Detect which cell encompasses the target text, then output its [x, y] center coordinate. 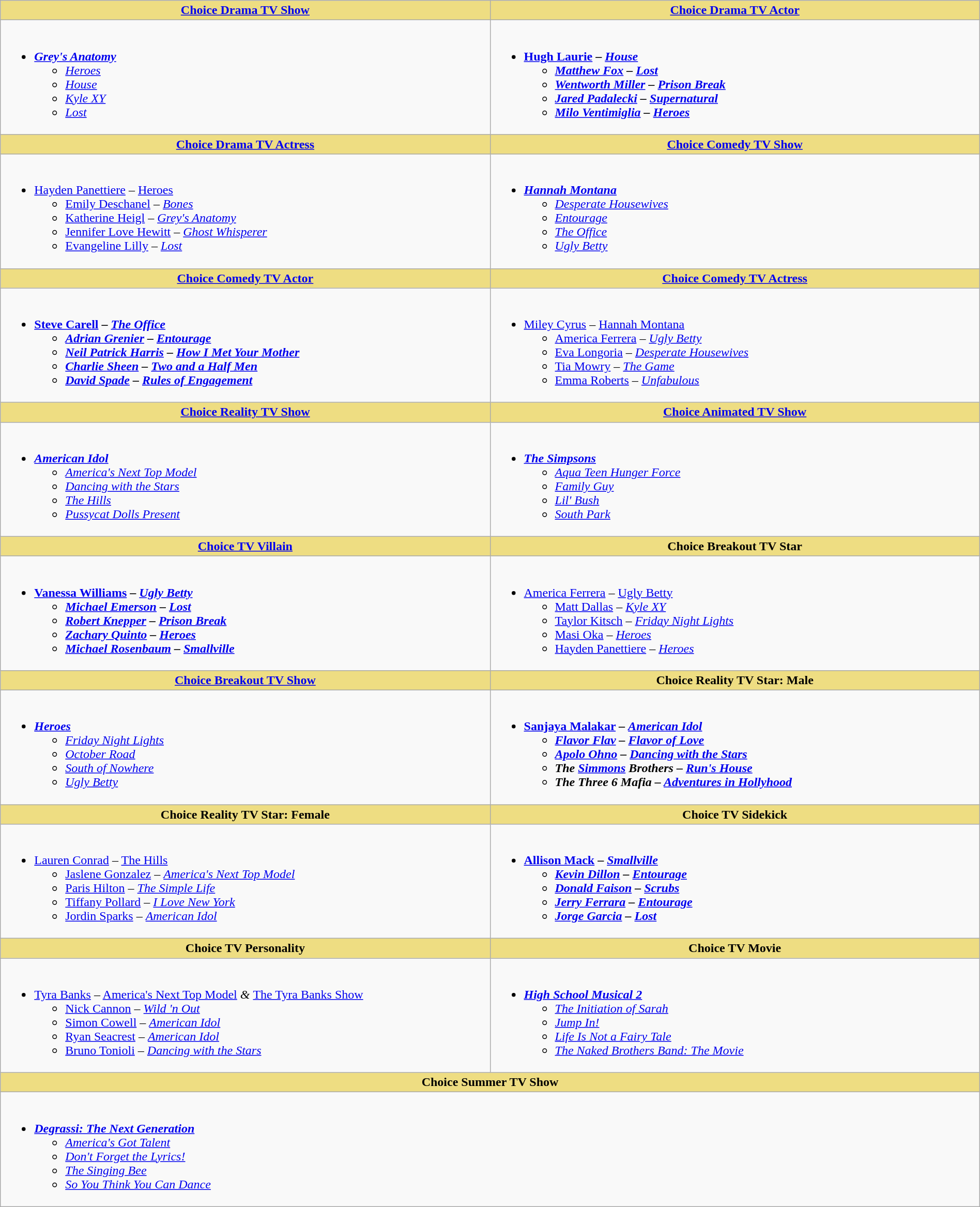
Choice Drama TV Show [245, 10]
America Ferrera – Ugly BettyMatt Dallas – Kyle XYTaylor Kitsch – Friday Night LightsMasi Oka – HeroesHayden Panettiere – Heroes [735, 613]
HeroesFriday Night LightsOctober RoadSouth of NowhereUgly Betty [245, 747]
Choice Breakout TV Star [735, 546]
Allison Mack – SmallvilleKevin Dillon – EntourageDonald Faison – ScrubsJerry Ferrara – EntourageJorge Garcia – Lost [735, 881]
Choice TV Villain [245, 546]
Choice Breakout TV Show [245, 680]
Choice Comedy TV Actress [735, 278]
Choice Drama TV Actor [735, 10]
Choice TV Personality [245, 948]
Vanessa Williams – Ugly BettyMichael Emerson – LostRobert Knepper – Prison BreakZachary Quinto – HeroesMichael Rosenbaum – Smallville [245, 613]
Choice TV Movie [735, 948]
Choice TV Sidekick [735, 814]
Choice Drama TV Actress [245, 144]
The SimpsonsAqua Teen Hunger ForceFamily GuyLil' BushSouth Park [735, 479]
Grey's AnatomyHeroesHouseKyle XYLost [245, 78]
High School Musical 2The Initiation of SarahJump In!Life Is Not a Fairy TaleThe Naked Brothers Band: The Movie [735, 1016]
Hayden Panettiere – HeroesEmily Deschanel – BonesKatherine Heigl – Grey's AnatomyJennifer Love Hewitt – Ghost WhispererEvangeline Lilly – Lost [245, 211]
Choice Animated TV Show [735, 412]
Choice Comedy TV Actor [245, 278]
Hannah MontanaDesperate HousewivesEntourageThe OfficeUgly Betty [735, 211]
Hugh Laurie – HouseMatthew Fox – LostWentworth Miller – Prison BreakJared Padalecki – SupernaturalMilo Ventimiglia – Heroes [735, 78]
Choice Summer TV Show [490, 1082]
Choice Reality TV Show [245, 412]
Choice Reality TV Star: Female [245, 814]
Choice Comedy TV Show [735, 144]
Degrassi: The Next GenerationAmerica's Got TalentDon't Forget the Lyrics!The Singing BeeSo You Think You Can Dance [490, 1149]
Miley Cyrus – Hannah MontanaAmerica Ferrera – Ugly BettyEva Longoria – Desperate HousewivesTia Mowry – The GameEmma Roberts – Unfabulous [735, 345]
American IdolAmerica's Next Top ModelDancing with the StarsThe HillsPussycat Dolls Present [245, 479]
Choice Reality TV Star: Male [735, 680]
